Detect which cell encompasses the target text, then output its (X, Y) center coordinate. 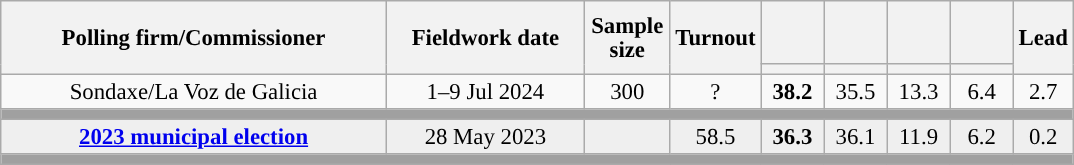
11.9 (918, 138)
36.1 (856, 138)
Turnout (716, 38)
2023 municipal election (194, 138)
Lead (1043, 38)
Sondaxe/La Voz de Galicia (194, 92)
36.3 (792, 138)
0.2 (1043, 138)
35.5 (856, 92)
Sample size (627, 38)
6.4 (982, 92)
Polling firm/Commissioner (194, 38)
2.7 (1043, 92)
? (716, 92)
300 (627, 92)
13.3 (918, 92)
1–9 Jul 2024 (485, 92)
38.2 (792, 92)
6.2 (982, 138)
Fieldwork date (485, 38)
28 May 2023 (485, 138)
58.5 (716, 138)
